Return the (x, y) coordinate for the center point of the cell that contains the specified text.  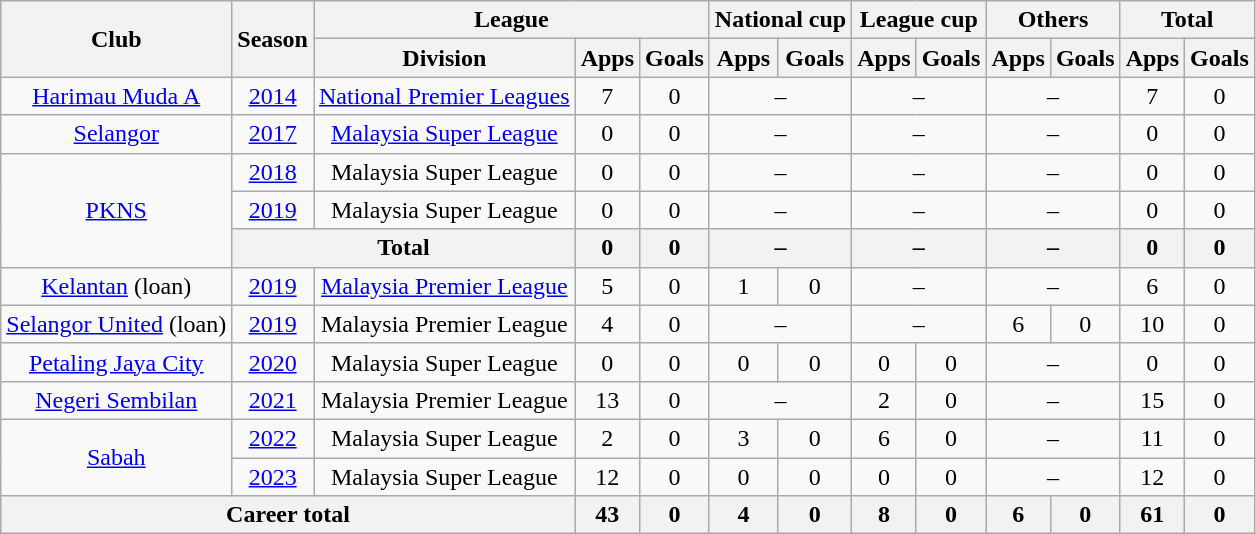
National Premier Leagues (445, 96)
5 (607, 286)
Selangor United (loan) (116, 324)
2018 (273, 172)
1 (743, 286)
8 (884, 515)
3 (743, 438)
2014 (273, 96)
2017 (273, 134)
PKNS (116, 210)
Sabah (116, 457)
10 (1152, 324)
Season (273, 39)
Negeri Sembilan (116, 400)
11 (1152, 438)
2021 (273, 400)
2023 (273, 477)
League (512, 20)
League cup (919, 20)
National cup (780, 20)
Division (445, 58)
Selangor (116, 134)
15 (1152, 400)
2020 (273, 362)
43 (607, 515)
Others (1053, 20)
61 (1152, 515)
Harimau Muda A (116, 96)
Club (116, 39)
13 (607, 400)
Kelantan (loan) (116, 286)
Career total (288, 515)
Petaling Jaya City (116, 362)
2022 (273, 438)
